Identify which cell holds the provided text, then report its [X, Y] central coordinate. 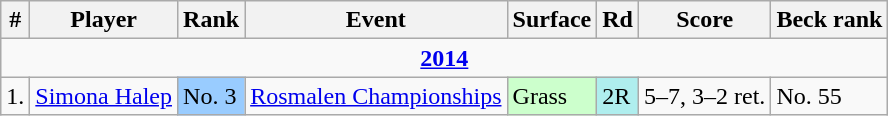
# [16, 20]
Grass [552, 96]
Rosmalen Championships [376, 96]
No. 3 [212, 96]
Simona Halep [104, 96]
No. 55 [830, 96]
Score [704, 20]
2R [618, 96]
5–7, 3–2 ret. [704, 96]
Rank [212, 20]
1. [16, 96]
Surface [552, 20]
Player [104, 20]
2014 [444, 58]
Rd [618, 20]
Beck rank [830, 20]
Event [376, 20]
